Return (x, y) of the center of cell containing provided text 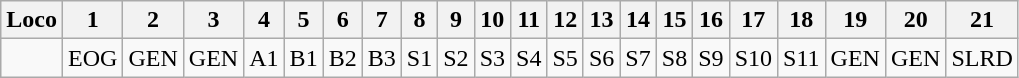
S4 (529, 58)
S11 (802, 58)
2 (153, 20)
13 (601, 20)
14 (638, 20)
8 (419, 20)
S5 (565, 58)
A1 (264, 58)
S6 (601, 58)
SLRD (982, 58)
S9 (711, 58)
S2 (456, 58)
12 (565, 20)
9 (456, 20)
10 (492, 20)
S8 (674, 58)
Loco (32, 20)
B2 (342, 58)
11 (529, 20)
B1 (304, 58)
16 (711, 20)
15 (674, 20)
S7 (638, 58)
B3 (382, 58)
7 (382, 20)
EOG (92, 58)
S3 (492, 58)
3 (213, 20)
21 (982, 20)
5 (304, 20)
S1 (419, 58)
20 (915, 20)
17 (753, 20)
19 (855, 20)
S10 (753, 58)
4 (264, 20)
18 (802, 20)
6 (342, 20)
1 (92, 20)
